Search for the cell housing the specified text and yield its [X, Y] center coordinate. 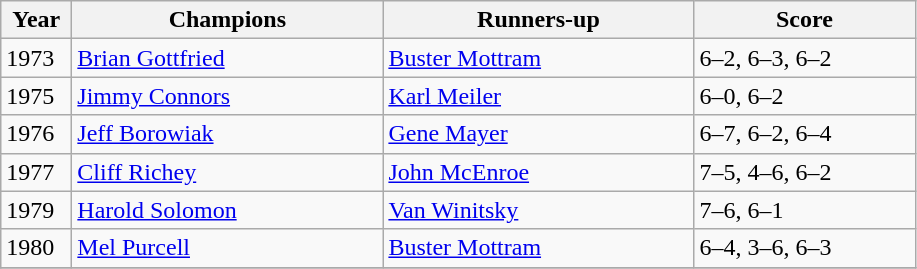
Van Winitsky [538, 210]
1973 [36, 58]
6–2, 6–3, 6–2 [804, 58]
7–6, 6–1 [804, 210]
Jimmy Connors [228, 96]
1977 [36, 172]
1975 [36, 96]
Brian Gottfried [228, 58]
Year [36, 20]
Mel Purcell [228, 248]
6–4, 3–6, 6–3 [804, 248]
1976 [36, 134]
Harold Solomon [228, 210]
John McEnroe [538, 172]
Gene Mayer [538, 134]
1979 [36, 210]
Champions [228, 20]
Cliff Richey [228, 172]
Jeff Borowiak [228, 134]
Runners-up [538, 20]
7–5, 4–6, 6–2 [804, 172]
6–0, 6–2 [804, 96]
Score [804, 20]
Karl Meiler [538, 96]
6–7, 6–2, 6–4 [804, 134]
1980 [36, 248]
